From the cell containing the given text, extract its center point as (X, Y) coordinate. 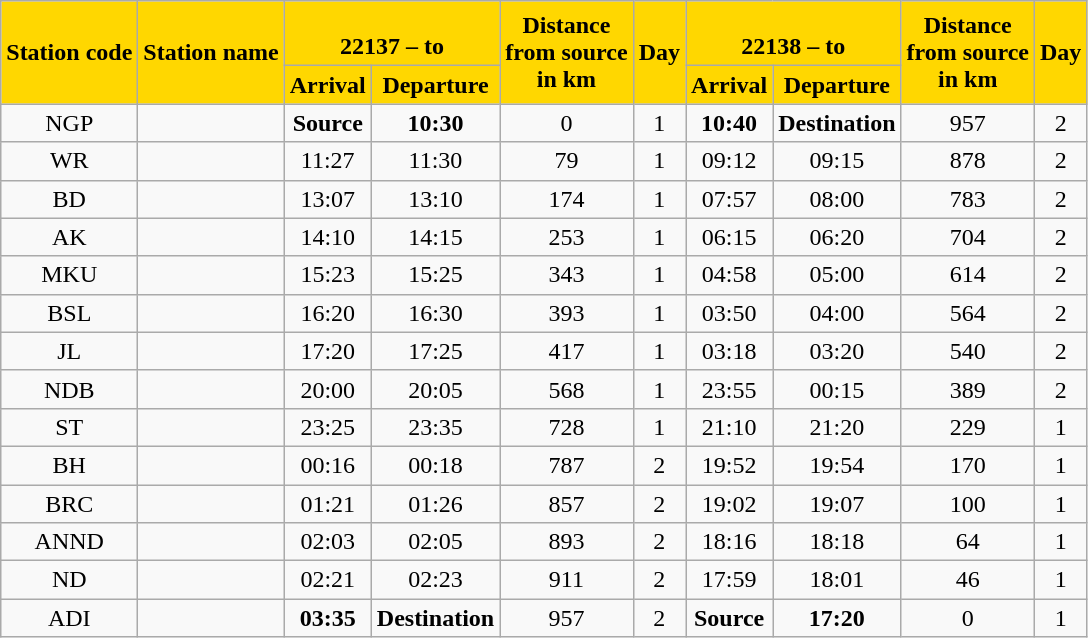
02:23 (435, 580)
04:58 (730, 275)
16:30 (435, 313)
19:52 (730, 465)
389 (968, 389)
170 (968, 465)
00:16 (328, 465)
10:30 (435, 123)
08:00 (837, 199)
417 (566, 351)
18:18 (837, 542)
03:20 (837, 351)
787 (566, 465)
704 (968, 237)
18:16 (730, 542)
04:00 (837, 313)
ADI (70, 618)
343 (566, 275)
564 (968, 313)
00:15 (837, 389)
02:05 (435, 542)
Station code (70, 52)
393 (566, 313)
15:25 (435, 275)
01:26 (435, 503)
23:55 (730, 389)
WR (70, 161)
22137 – to (392, 34)
02:21 (328, 580)
02:03 (328, 542)
01:21 (328, 503)
00:18 (435, 465)
614 (968, 275)
16:20 (328, 313)
13:10 (435, 199)
64 (968, 542)
05:00 (837, 275)
46 (968, 580)
03:50 (730, 313)
20:00 (328, 389)
893 (566, 542)
09:15 (837, 161)
07:57 (730, 199)
229 (968, 427)
540 (968, 351)
728 (566, 427)
23:35 (435, 427)
18:01 (837, 580)
100 (968, 503)
11:27 (328, 161)
10:40 (730, 123)
19:02 (730, 503)
20:05 (435, 389)
ND (70, 580)
878 (968, 161)
NGP (70, 123)
BRC (70, 503)
79 (566, 161)
BSL (70, 313)
15:23 (328, 275)
568 (566, 389)
857 (566, 503)
174 (566, 199)
Station name (211, 52)
BD (70, 199)
19:54 (837, 465)
17:59 (730, 580)
911 (566, 580)
23:25 (328, 427)
ST (70, 427)
17:25 (435, 351)
03:18 (730, 351)
21:20 (837, 427)
JL (70, 351)
09:12 (730, 161)
ANND (70, 542)
MKU (70, 275)
22138 – to (794, 34)
06:15 (730, 237)
NDB (70, 389)
783 (968, 199)
19:07 (837, 503)
06:20 (837, 237)
03:35 (328, 618)
14:15 (435, 237)
13:07 (328, 199)
11:30 (435, 161)
21:10 (730, 427)
BH (70, 465)
AK (70, 237)
253 (566, 237)
14:10 (328, 237)
